Detect which cell encompasses the target text, then output its (x, y) center coordinate. 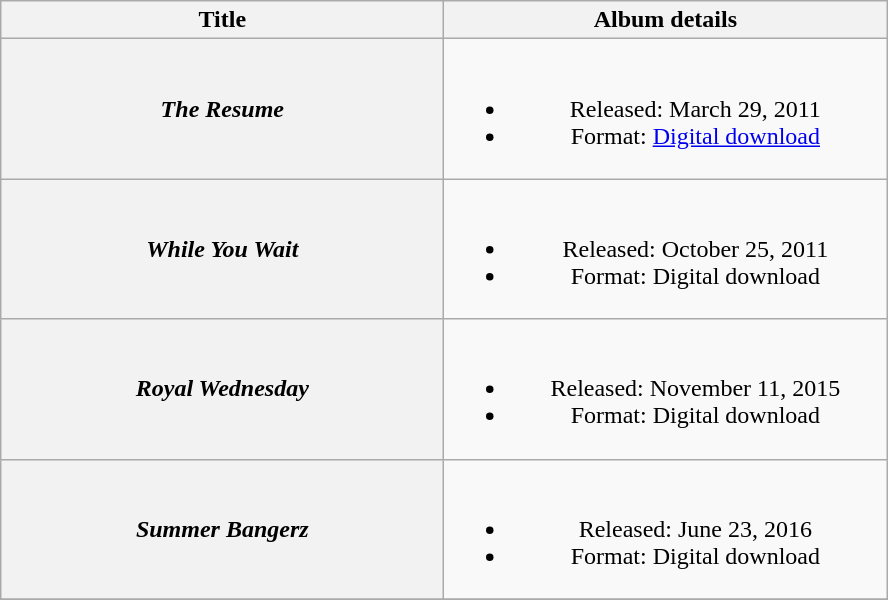
Released: March 29, 2011Format: Digital download (666, 109)
Royal Wednesday (222, 389)
Released: October 25, 2011Format: Digital download (666, 249)
While You Wait (222, 249)
Summer Bangerz (222, 529)
The Resume (222, 109)
Released: November 11, 2015Format: Digital download (666, 389)
Released: June 23, 2016Format: Digital download (666, 529)
Album details (666, 20)
Title (222, 20)
